Extract the (X, Y) coordinate from the center of the cell holding the provided text.  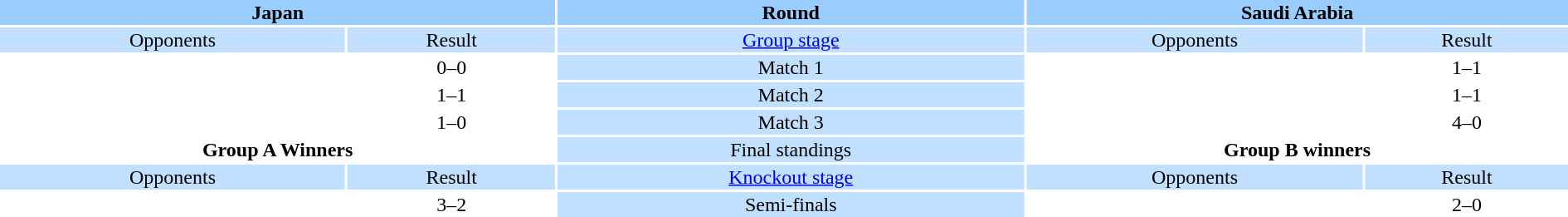
Final standings (791, 150)
Round (791, 12)
1–0 (451, 122)
Knockout stage (791, 177)
Group stage (791, 40)
3–2 (451, 205)
4–0 (1467, 122)
Match 1 (791, 67)
0–0 (451, 67)
Saudi Arabia (1298, 12)
Match 2 (791, 95)
Group A Winners (277, 150)
Japan (277, 12)
Semi-finals (791, 205)
2–0 (1467, 205)
Match 3 (791, 122)
Group B winners (1298, 150)
